Detect which cell encompasses the target text, then output its (X, Y) center coordinate. 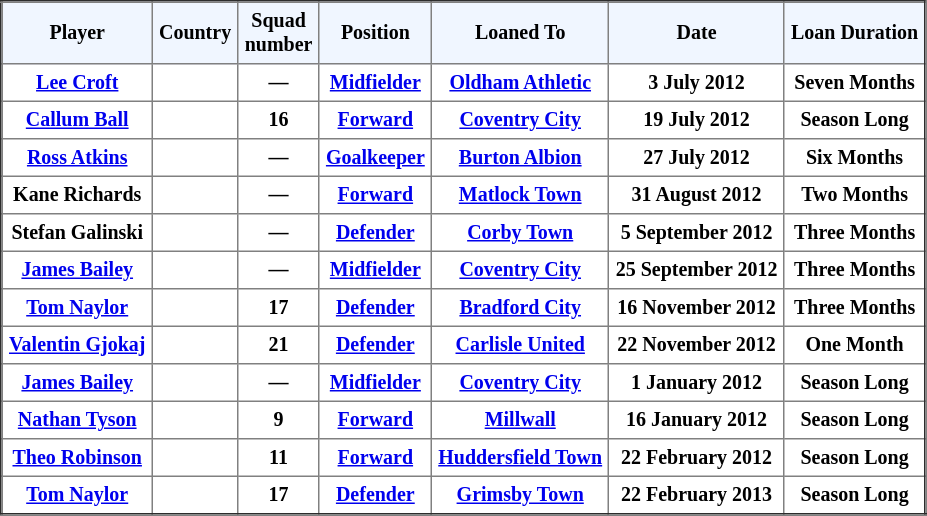
Huddersfield Town (520, 458)
25 September 2012 (696, 270)
Date (696, 33)
Nathan Tyson (78, 420)
One Month (854, 345)
Loan Duration (854, 33)
1 January 2012 (696, 383)
Squadnumber (278, 33)
Stefan Galinski (78, 233)
22 February 2013 (696, 495)
Loaned To (520, 33)
Player (78, 33)
Matlock Town (520, 195)
Callum Ball (78, 120)
5 September 2012 (696, 233)
16 November 2012 (696, 308)
27 July 2012 (696, 158)
31 August 2012 (696, 195)
Oldham Athletic (520, 83)
Kane Richards (78, 195)
Six Months (854, 158)
9 (278, 420)
22 February 2012 (696, 458)
Country (195, 33)
21 (278, 345)
Corby Town (520, 233)
Carlisle United (520, 345)
Seven Months (854, 83)
Millwall (520, 420)
Theo Robinson (78, 458)
Goalkeeper (375, 158)
16 January 2012 (696, 420)
3 July 2012 (696, 83)
Grimsby Town (520, 495)
22 November 2012 (696, 345)
Burton Albion (520, 158)
Position (375, 33)
16 (278, 120)
Lee Croft (78, 83)
Two Months (854, 195)
Valentin Gjokaj (78, 345)
11 (278, 458)
Ross Atkins (78, 158)
19 July 2012 (696, 120)
Bradford City (520, 308)
